Find where the given text appears and provide that cell's center as [x, y] coordinate. 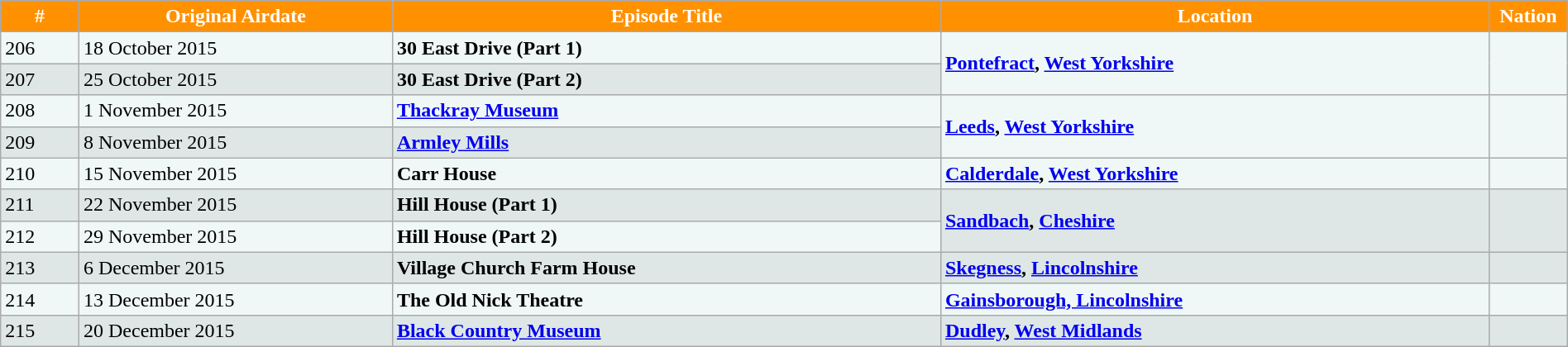
208 [40, 111]
207 [40, 79]
# [40, 17]
Dudley, West Midlands [1214, 330]
214 [40, 299]
215 [40, 330]
Location [1214, 17]
213 [40, 268]
Leeds, West Yorkshire [1214, 126]
210 [40, 173]
Skegness, Lincolnshire [1214, 268]
Carr House [667, 173]
212 [40, 236]
Armley Mills [667, 142]
The Old Nick Theatre [667, 299]
30 East Drive (Part 1) [667, 48]
20 December 2015 [235, 330]
22 November 2015 [235, 205]
Calderdale, West Yorkshire [1214, 173]
206 [40, 48]
Sandbach, Cheshire [1214, 221]
211 [40, 205]
Hill House (Part 1) [667, 205]
Village Church Farm House [667, 268]
6 December 2015 [235, 268]
209 [40, 142]
Pontefract, West Yorkshire [1214, 64]
Thackray Museum [667, 111]
Original Airdate [235, 17]
30 East Drive (Part 2) [667, 79]
15 November 2015 [235, 173]
Gainsborough, Lincolnshire [1214, 299]
Episode Title [667, 17]
1 November 2015 [235, 111]
29 November 2015 [235, 236]
Nation [1528, 17]
Hill House (Part 2) [667, 236]
13 December 2015 [235, 299]
25 October 2015 [235, 79]
18 October 2015 [235, 48]
Black Country Museum [667, 330]
8 November 2015 [235, 142]
